Find where the given text appears and provide that cell's center as (x, y) coordinate. 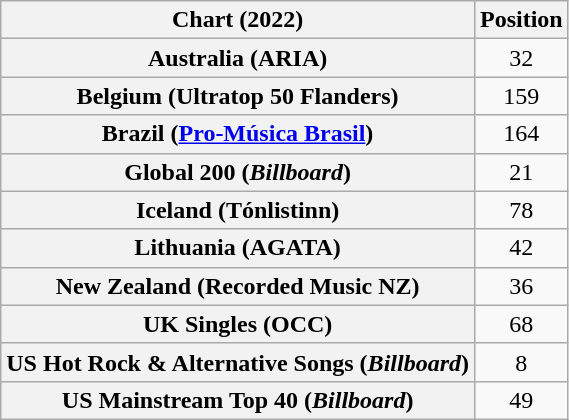
Brazil (Pro-Música Brasil) (238, 134)
Position (521, 20)
8 (521, 362)
159 (521, 96)
164 (521, 134)
78 (521, 210)
49 (521, 400)
21 (521, 172)
32 (521, 58)
Iceland (Tónlistinn) (238, 210)
Global 200 (Billboard) (238, 172)
US Hot Rock & Alternative Songs (Billboard) (238, 362)
Belgium (Ultratop 50 Flanders) (238, 96)
42 (521, 248)
UK Singles (OCC) (238, 324)
36 (521, 286)
Lithuania (AGATA) (238, 248)
US Mainstream Top 40 (Billboard) (238, 400)
New Zealand (Recorded Music NZ) (238, 286)
68 (521, 324)
Chart (2022) (238, 20)
Australia (ARIA) (238, 58)
